Detect which cell encompasses the target text, then output its (X, Y) center coordinate. 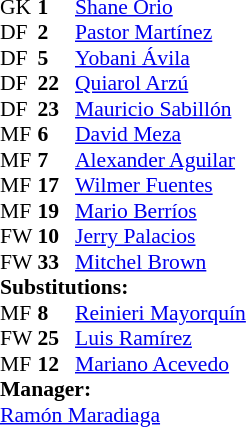
Reinieri Mayorquín (160, 313)
Alexander Aguilar (160, 160)
Mitchel Brown (160, 262)
7 (57, 160)
10 (57, 237)
David Meza (160, 135)
Jerry Palacios (160, 237)
Mario Berríos (160, 211)
2 (57, 33)
Yobani Ávila (160, 58)
Wilmer Fuentes (160, 185)
Mariano Acevedo (160, 364)
6 (57, 135)
Mauricio Sabillón (160, 109)
23 (57, 109)
19 (57, 211)
22 (57, 83)
Manager: (123, 389)
12 (57, 364)
Luis Ramírez (160, 339)
Quiarol Arzú (160, 83)
17 (57, 185)
25 (57, 339)
Substitutions: (123, 287)
8 (57, 313)
5 (57, 58)
33 (57, 262)
Pastor Martínez (160, 33)
